From the cell containing the given text, extract its center point as (x, y) coordinate. 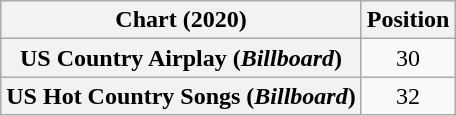
Chart (2020) (181, 20)
US Hot Country Songs (Billboard) (181, 96)
US Country Airplay (Billboard) (181, 58)
Position (408, 20)
32 (408, 96)
30 (408, 58)
